Search for the cell housing the specified text and yield its [x, y] center coordinate. 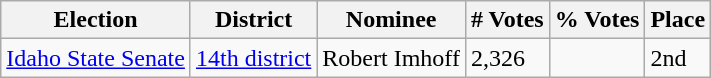
Nominee [392, 20]
Idaho State Senate [96, 58]
% Votes [597, 20]
District [253, 20]
2nd [678, 58]
14th district [253, 58]
Robert Imhoff [392, 58]
Election [96, 20]
2,326 [507, 58]
# Votes [507, 20]
Place [678, 20]
